For the text-containing cell, return its midpoint in [x, y] coordinate format. 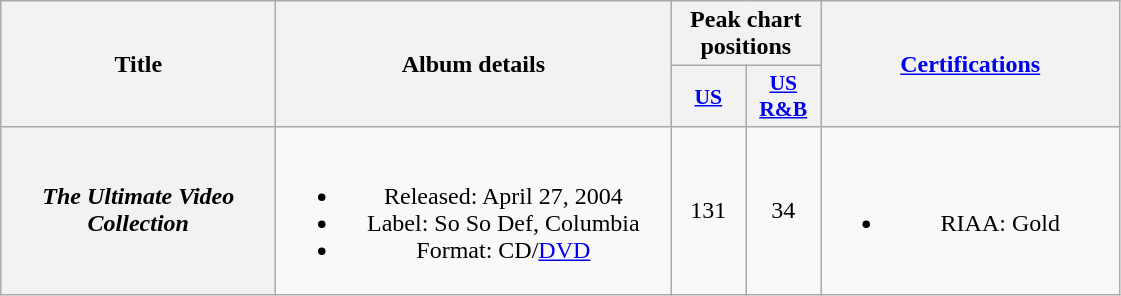
131 [708, 210]
Released: April 27, 2004Label: So So Def, ColumbiaFormat: CD/DVD [474, 210]
RIAA: Gold [970, 210]
34 [784, 210]
USR&B [784, 96]
US [708, 96]
Certifications [970, 64]
The Ultimate Video Collection [138, 210]
Title [138, 64]
Album details [474, 64]
Peak chart positions [746, 34]
